Determine the [X, Y] coordinate at the center of the cell enclosing the given text.  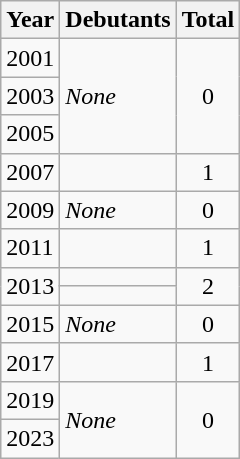
2009 [30, 210]
2007 [30, 172]
Debutants [118, 20]
2005 [30, 134]
Total [208, 20]
Year [30, 20]
2011 [30, 248]
2003 [30, 96]
2001 [30, 58]
2023 [30, 438]
2 [208, 286]
2017 [30, 362]
2013 [30, 286]
2015 [30, 324]
2019 [30, 400]
